Locate the cell with the specified text and output its [x, y] center coordinate. 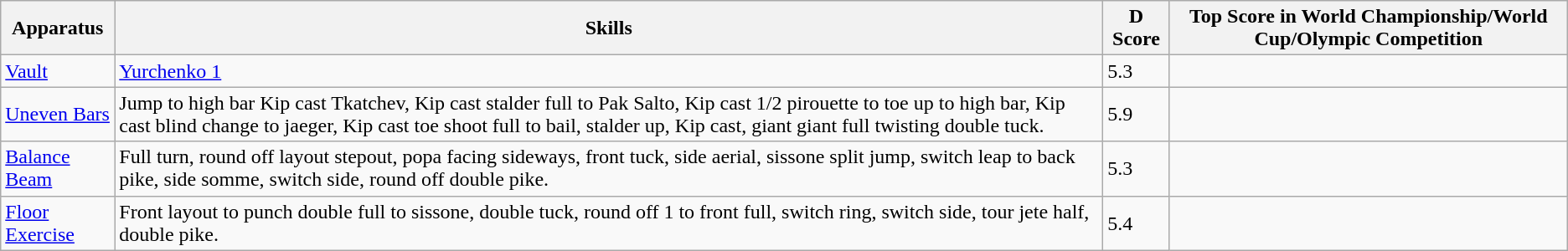
Top Score in World Championship/World Cup/Olympic Competition [1369, 28]
D Score [1137, 28]
Floor Exercise [58, 223]
5.4 [1137, 223]
5.9 [1137, 114]
Yurchenko 1 [609, 71]
Vault [58, 71]
Skills [609, 28]
Balance Beam [58, 169]
Front layout to punch double full to sissone, double tuck, round off 1 to front full, switch ring, switch side, tour jete half, double pike. [609, 223]
Apparatus [58, 28]
Uneven Bars [58, 114]
